Pinpoint the cell where the given text exists, returning its (X, Y) midpoint coordinate. 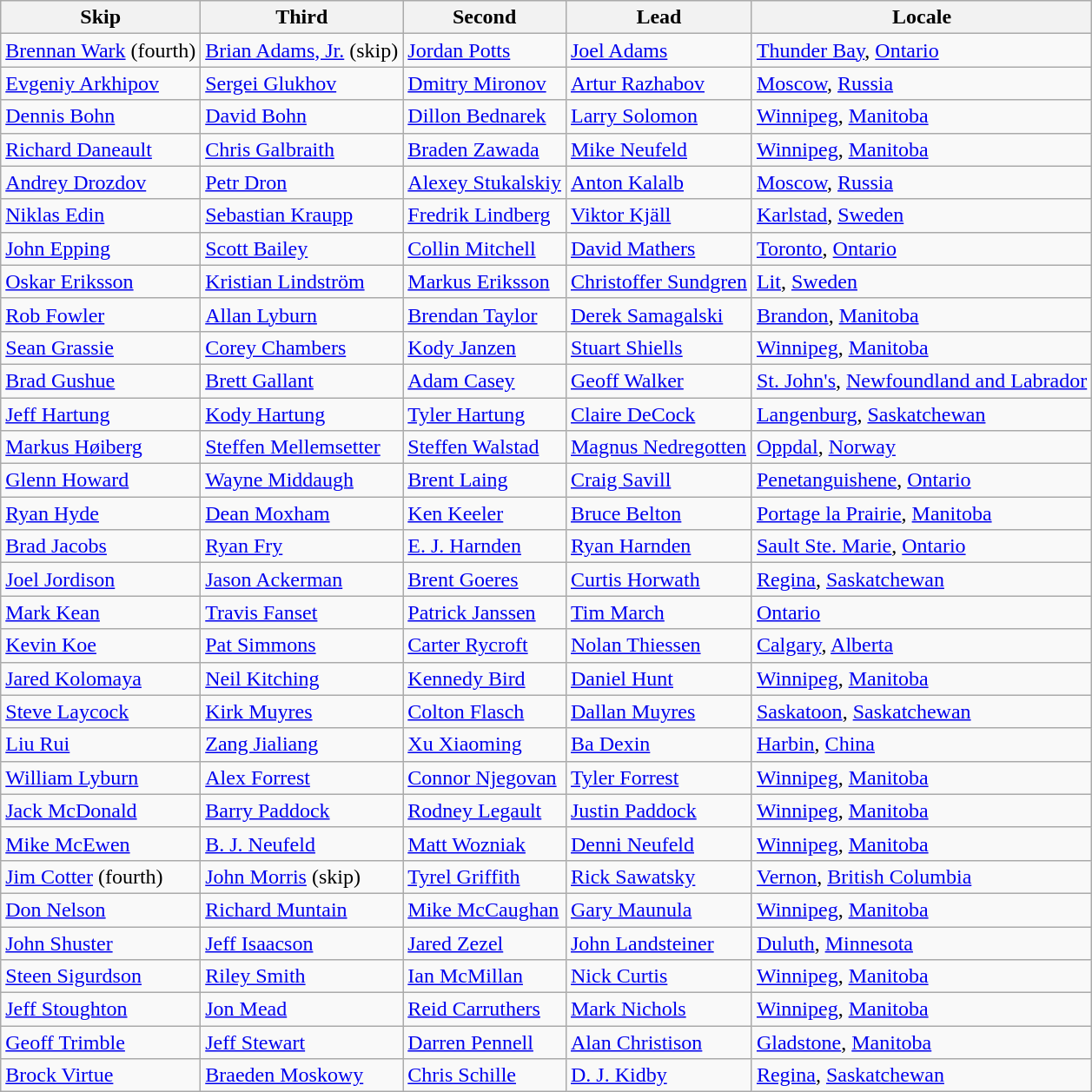
Collin Mitchell (485, 248)
Jack McDonald (101, 811)
Locale (921, 17)
Bruce Belton (659, 513)
Anton Kalalb (659, 182)
Joel Jordison (101, 579)
Kody Janzen (485, 347)
Christoffer Sundgren (659, 281)
Dillon Bednarek (485, 116)
Kevin Koe (101, 645)
Sebastian Kraupp (302, 215)
Craig Savill (659, 480)
Jared Zezel (485, 943)
Corey Chambers (302, 347)
Jordan Potts (485, 50)
Ba Dexin (659, 745)
Allan Lyburn (302, 314)
Mark Kean (101, 612)
David Bohn (302, 116)
Langenburg, Saskatchewan (921, 414)
Curtis Horwath (659, 579)
Denni Neufeld (659, 844)
Brock Virtue (101, 1075)
Brendan Taylor (485, 314)
Stuart Shiells (659, 347)
Brennan Wark (fourth) (101, 50)
Jon Mead (302, 1009)
Xu Xiaoming (485, 745)
Riley Smith (302, 976)
Rodney Legault (485, 811)
Nick Curtis (659, 976)
E. J. Harnden (485, 546)
Jeff Hartung (101, 414)
Braeden Moskowy (302, 1075)
Brent Laing (485, 480)
Dennis Bohn (101, 116)
Dmitry Mironov (485, 83)
William Lyburn (101, 778)
Petr Dron (302, 182)
Viktor Kjäll (659, 215)
Patrick Janssen (485, 612)
Harbin, China (921, 745)
Jim Cotter (fourth) (101, 877)
Kirk Muyres (302, 711)
John Epping (101, 248)
Matt Wozniak (485, 844)
Mike Neufeld (659, 149)
Sean Grassie (101, 347)
Braden Zawada (485, 149)
Jeff Stewart (302, 1042)
Don Nelson (101, 910)
Ontario (921, 612)
Mark Nichols (659, 1009)
Andrey Drozdov (101, 182)
Richard Daneault (101, 149)
Evgeniy Arkhipov (101, 83)
Mike McEwen (101, 844)
St. John's, Newfoundland and Labrador (921, 381)
Geoff Trimble (101, 1042)
Jeff Stoughton (101, 1009)
Glenn Howard (101, 480)
Reid Carruthers (485, 1009)
Second (485, 17)
Wayne Middaugh (302, 480)
Ryan Fry (302, 546)
Justin Paddock (659, 811)
Larry Solomon (659, 116)
Thunder Bay, Ontario (921, 50)
Brandon, Manitoba (921, 314)
Tyler Hartung (485, 414)
Magnus Nedregotten (659, 447)
Vernon, British Columbia (921, 877)
Pat Simmons (302, 645)
Neil Kitching (302, 678)
Alexey Stukalskiy (485, 182)
Joel Adams (659, 50)
Chris Schille (485, 1075)
Alex Forrest (302, 778)
Karlstad, Sweden (921, 215)
Steffen Walstad (485, 447)
Dallan Muyres (659, 711)
Gary Maunula (659, 910)
Tyrel Griffith (485, 877)
Lit, Sweden (921, 281)
Kody Hartung (302, 414)
Colton Flasch (485, 711)
Tyler Forrest (659, 778)
Rob Fowler (101, 314)
John Shuster (101, 943)
Markus Eriksson (485, 281)
Liu Rui (101, 745)
Derek Samagalski (659, 314)
Barry Paddock (302, 811)
Markus Høiberg (101, 447)
Penetanguishene, Ontario (921, 480)
Duluth, Minnesota (921, 943)
John Morris (skip) (302, 877)
Nolan Thiessen (659, 645)
Lead (659, 17)
Third (302, 17)
Sault Ste. Marie, Ontario (921, 546)
Sergei Glukhov (302, 83)
Kristian Lindström (302, 281)
Skip (101, 17)
Mike McCaughan (485, 910)
Ryan Harnden (659, 546)
Ian McMillan (485, 976)
Brett Gallant (302, 381)
Brent Goeres (485, 579)
Scott Bailey (302, 248)
Jason Ackerman (302, 579)
Tim March (659, 612)
Carter Rycroft (485, 645)
Ken Keeler (485, 513)
Jeff Isaacson (302, 943)
Travis Fanset (302, 612)
Portage la Prairie, Manitoba (921, 513)
Darren Pennell (485, 1042)
Alan Christison (659, 1042)
Steffen Mellemsetter (302, 447)
Jared Kolomaya (101, 678)
Geoff Walker (659, 381)
Brad Gushue (101, 381)
Oppdal, Norway (921, 447)
Claire DeCock (659, 414)
Saskatoon, Saskatchewan (921, 711)
Adam Casey (485, 381)
D. J. Kidby (659, 1075)
Oskar Eriksson (101, 281)
Artur Razhabov (659, 83)
Fredrik Lindberg (485, 215)
Brian Adams, Jr. (skip) (302, 50)
Kennedy Bird (485, 678)
Dean Moxham (302, 513)
Steen Sigurdson (101, 976)
Rick Sawatsky (659, 877)
Niklas Edin (101, 215)
Brad Jacobs (101, 546)
David Mathers (659, 248)
Zang Jialiang (302, 745)
Chris Galbraith (302, 149)
Connor Njegovan (485, 778)
Gladstone, Manitoba (921, 1042)
John Landsteiner (659, 943)
Calgary, Alberta (921, 645)
Toronto, Ontario (921, 248)
Ryan Hyde (101, 513)
Daniel Hunt (659, 678)
Richard Muntain (302, 910)
B. J. Neufeld (302, 844)
Steve Laycock (101, 711)
